Find where the given text appears and provide that cell's center as (x, y) coordinate. 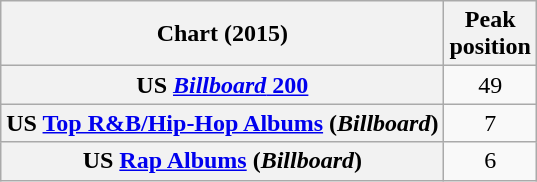
Chart (2015) (222, 34)
6 (490, 161)
Peak position (490, 34)
49 (490, 85)
US Billboard 200 (222, 85)
US Rap Albums (Billboard) (222, 161)
7 (490, 123)
US Top R&B/Hip-Hop Albums (Billboard) (222, 123)
